Identify which cell holds the provided text, then report its (X, Y) central coordinate. 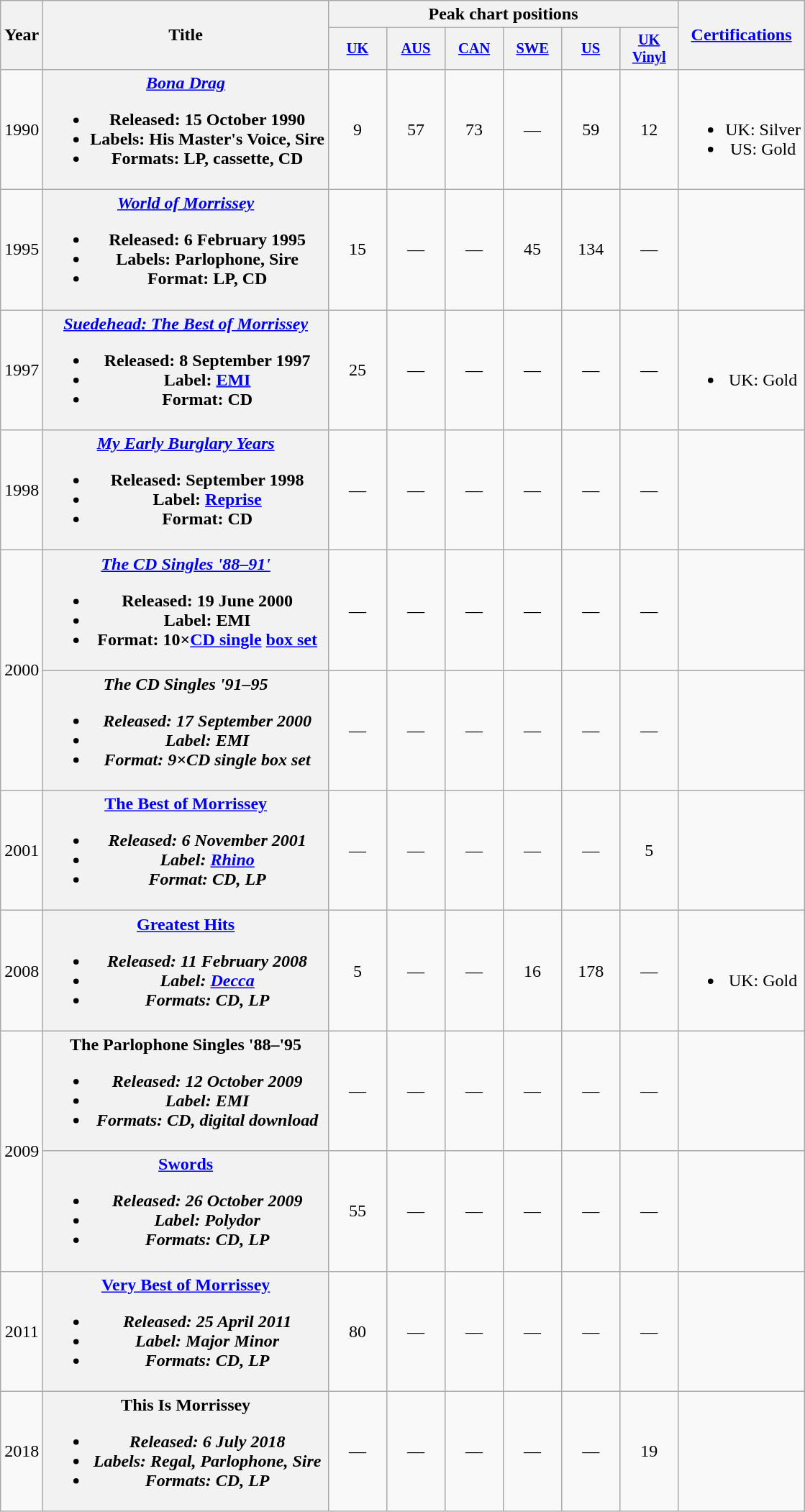
Title (186, 35)
59 (591, 129)
US (591, 49)
SwordsReleased: 26 October 2009Label: PolydorFormats: CD, LP (186, 1211)
2011 (22, 1331)
134 (591, 250)
19 (649, 1452)
UK: SilverUS: Gold (742, 129)
2001 (22, 850)
73 (475, 129)
16 (532, 971)
CAN (475, 49)
My Early Burglary YearsReleased: September 1998Label: RepriseFormat: CD (186, 491)
1990 (22, 129)
The CD Singles '91–95Released: 17 September 2000Label: EMIFormat: 9×CD single box set (186, 731)
12 (649, 129)
SWE (532, 49)
45 (532, 250)
UK (357, 49)
80 (357, 1331)
Very Best of MorrisseyReleased: 25 April 2011Label: Major MinorFormats: CD, LP (186, 1331)
57 (416, 129)
2018 (22, 1452)
1997 (22, 370)
The CD Singles '88–91'Released: 19 June 2000Label: EMIFormat: 10×CD single box set (186, 610)
2000 (22, 670)
Peak chart positions (503, 14)
The Best of MorrisseyReleased: 6 November 2001Label: RhinoFormat: CD, LP (186, 850)
2008 (22, 971)
55 (357, 1211)
2009 (22, 1151)
Greatest HitsReleased: 11 February 2008Label: DeccaFormats: CD, LP (186, 971)
1998 (22, 491)
9 (357, 129)
This Is MorrisseyReleased: 6 July 2018Labels: Regal, Parlophone, SireFormats: CD, LP (186, 1452)
Bona DragReleased: 15 October 1990Labels: His Master's Voice, SireFormats: LP, cassette, CD (186, 129)
The Parlophone Singles '88–'95Released: 12 October 2009Label: EMIFormats: CD, digital download (186, 1090)
25 (357, 370)
Certifications (742, 35)
1995 (22, 250)
178 (591, 971)
AUS (416, 49)
World of MorrisseyReleased: 6 February 1995Labels: Parlophone, SireFormat: LP, CD (186, 250)
Suedehead: The Best of MorrisseyReleased: 8 September 1997Label: EMIFormat: CD (186, 370)
UK Vinyl (649, 49)
15 (357, 250)
Year (22, 35)
